Find where the given text appears and provide that cell's center as [x, y] coordinate. 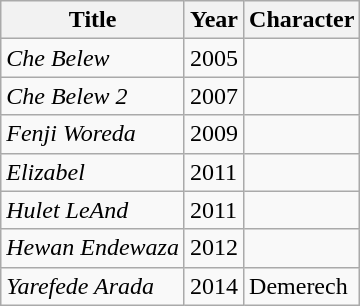
Che Belew 2 [93, 96]
Character [302, 20]
Fenji Woreda [93, 134]
Title [93, 20]
Hewan Endewaza [93, 248]
2014 [214, 286]
2009 [214, 134]
Yarefede Arada [93, 286]
2007 [214, 96]
2005 [214, 58]
Hulet LeAnd [93, 210]
Che Belew [93, 58]
Demerech [302, 286]
2012 [214, 248]
Elizabel [93, 172]
Year [214, 20]
